Identify which cell holds the provided text, then report its [x, y] central coordinate. 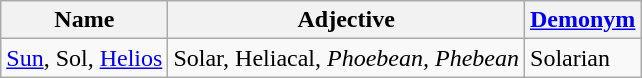
Adjective [346, 20]
Name [84, 20]
Demonym [583, 20]
Solar, Heliacal, Phoebean, Phebean [346, 58]
Sun, Sol, Helios [84, 58]
Solarian [583, 58]
